Return (X, Y) of the center of cell containing provided text 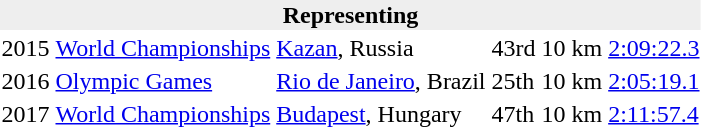
Representing (350, 15)
Olympic Games (163, 81)
43rd (514, 48)
Rio de Janeiro, Brazil (381, 81)
2:09:22.3 (654, 48)
25th (514, 81)
2:05:19.1 (654, 81)
2015 (26, 48)
World Championships (163, 48)
2016 (26, 81)
Kazan, Russia (381, 48)
